For the text-containing cell, return its midpoint in (X, Y) coordinate format. 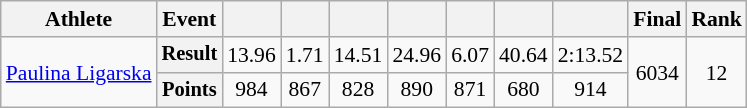
13.96 (252, 55)
Event (190, 19)
Athlete (79, 19)
24.96 (416, 55)
Final (657, 19)
871 (470, 90)
Points (190, 90)
6.07 (470, 55)
984 (252, 90)
14.51 (358, 55)
867 (305, 90)
680 (524, 90)
828 (358, 90)
Paulina Ligarska (79, 72)
914 (590, 90)
12 (716, 72)
Result (190, 55)
Rank (716, 19)
40.64 (524, 55)
890 (416, 90)
1.71 (305, 55)
2:13.52 (590, 55)
6034 (657, 72)
